From the cell containing the given text, extract its center point as [x, y] coordinate. 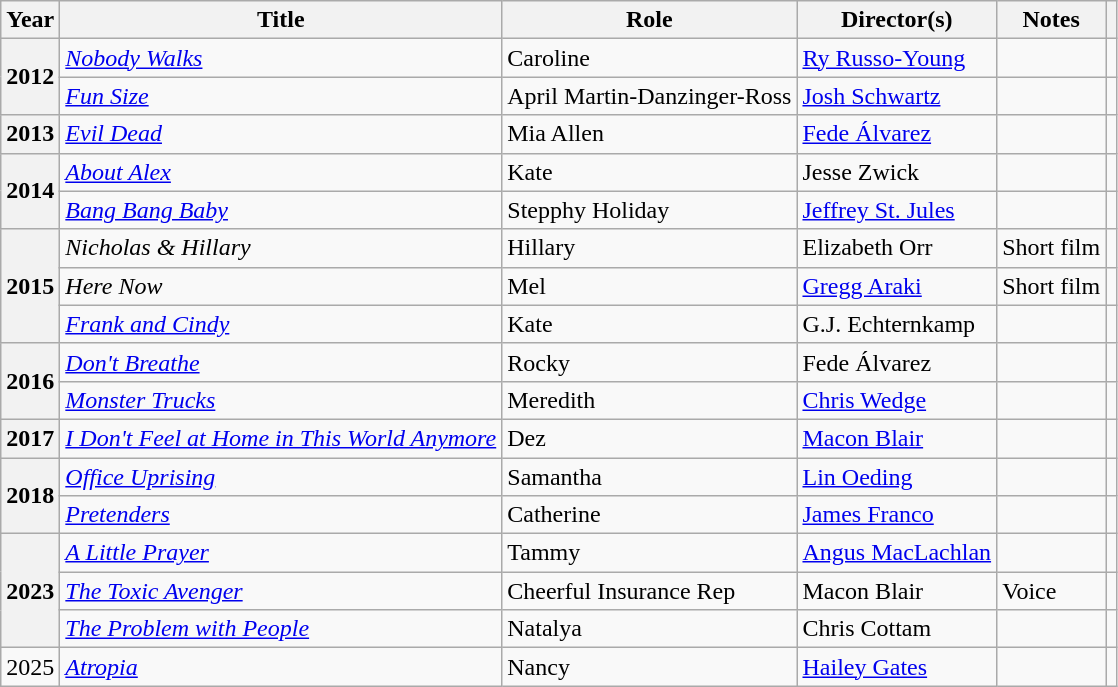
Hillary [650, 248]
2023 [30, 591]
Cheerful Insurance Rep [650, 591]
Caroline [650, 58]
Here Now [281, 286]
Frank and Cindy [281, 324]
The Toxic Avenger [281, 591]
Mel [650, 286]
Jesse Zwick [897, 172]
Chris Cottam [897, 629]
2013 [30, 134]
Atropia [281, 667]
Gregg Araki [897, 286]
Samantha [650, 477]
Meredith [650, 400]
Jeffrey St. Jules [897, 210]
Catherine [650, 515]
About Alex [281, 172]
Chris Wedge [897, 400]
Tammy [650, 553]
Bang Bang Baby [281, 210]
2018 [30, 496]
Lin Oeding [897, 477]
Josh Schwartz [897, 96]
I Don't Feel at Home in This World Anymore [281, 438]
Voice [1052, 591]
Hailey Gates [897, 667]
Rocky [650, 362]
Natalya [650, 629]
Director(s) [897, 20]
Don't Breathe [281, 362]
A Little Prayer [281, 553]
April Martin-Danzinger-Ross [650, 96]
Nobody Walks [281, 58]
2014 [30, 191]
Evil Dead [281, 134]
Mia Allen [650, 134]
Ry Russo-Young [897, 58]
Nancy [650, 667]
Office Uprising [281, 477]
2012 [30, 77]
Fun Size [281, 96]
Pretenders [281, 515]
Monster Trucks [281, 400]
G.J. Echternkamp [897, 324]
Nicholas & Hillary [281, 248]
Role [650, 20]
2017 [30, 438]
Notes [1052, 20]
2015 [30, 286]
Stepphy Holiday [650, 210]
Year [30, 20]
Dez [650, 438]
2016 [30, 381]
2025 [30, 667]
Elizabeth Orr [897, 248]
The Problem with People [281, 629]
Angus MacLachlan [897, 553]
James Franco [897, 515]
Title [281, 20]
